Return (X, Y) of the center of cell containing provided text 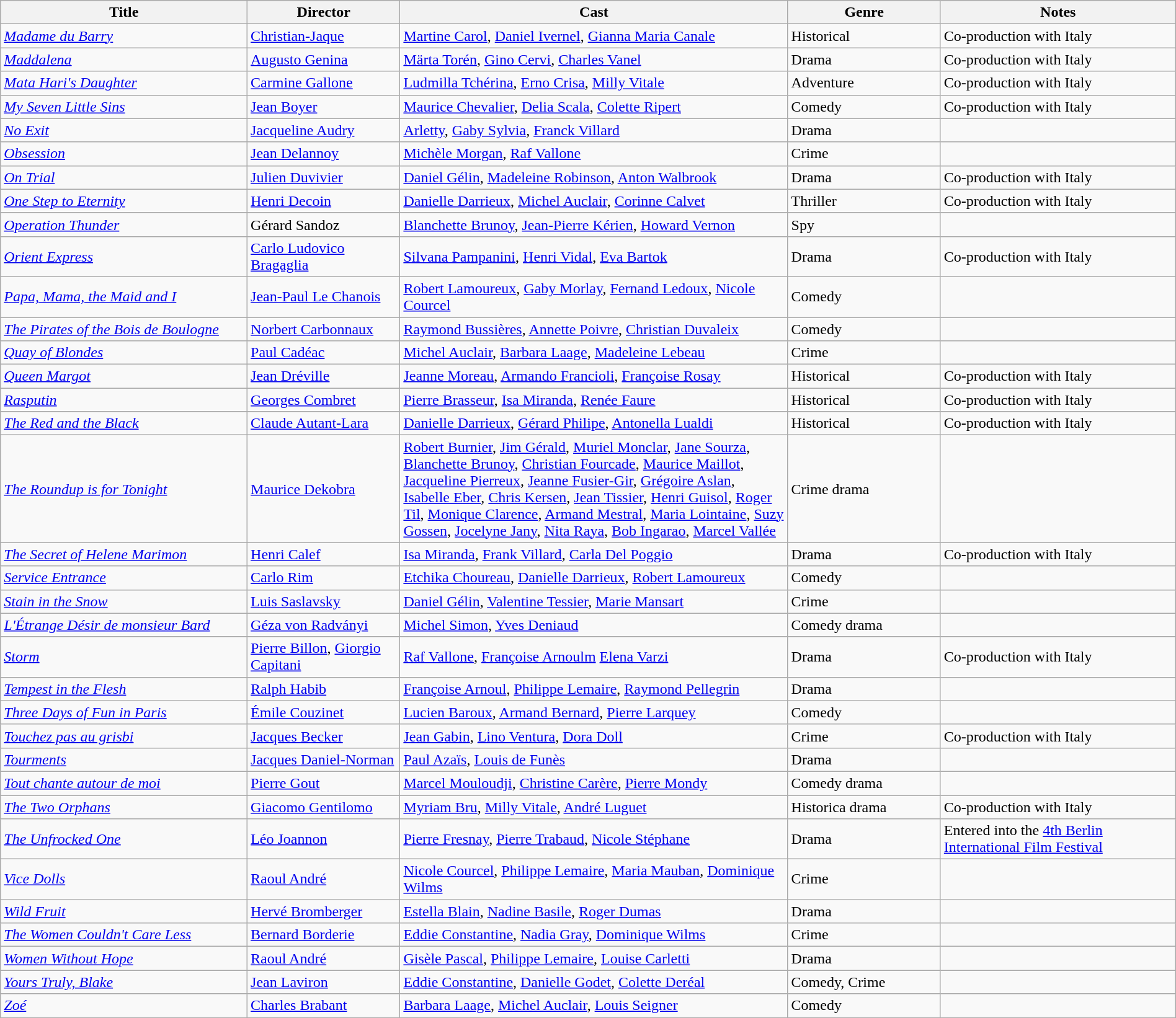
The Women Couldn't Care Less (124, 935)
Claude Autant-Lara (324, 423)
The Pirates of the Bois de Boulogne (124, 329)
The Red and the Black (124, 423)
Hervé Bromberger (324, 911)
Georges Combret (324, 400)
Entered into the 4th Berlin International Film Festival (1058, 839)
No Exit (124, 130)
Adventure (864, 83)
Papa, Mama, the Maid and I (124, 296)
The Secret of Helene Marimon (124, 554)
Danielle Darrieux, Gérard Philipe, Antonella Lualdi (594, 423)
Cast (594, 12)
My Seven Little Sins (124, 107)
Gérard Sandoz (324, 224)
Title (124, 12)
Christian-Jaque (324, 36)
Blanchette Brunoy, Jean-Pierre Kérien, Howard Vernon (594, 224)
Raymond Bussières, Annette Poivre, Christian Duvaleix (594, 329)
Tourments (124, 759)
Three Days of Fun in Paris (124, 712)
Paul Cadéac (324, 353)
Martine Carol, Daniel Ivernel, Gianna Maria Canale (594, 36)
Etchika Choureau, Danielle Darrieux, Robert Lamoureux (594, 578)
Julien Duvivier (324, 177)
Zoé (124, 1006)
Genre (864, 12)
Comedy, Crime (864, 982)
Danielle Darrieux, Michel Auclair, Corinne Calvet (594, 201)
Eddie Constantine, Danielle Godet, Colette Deréal (594, 982)
Gisèle Pascal, Philippe Lemaire, Louise Carletti (594, 958)
The Roundup is for Tonight (124, 489)
Géza von Radványi (324, 625)
Marcel Mouloudji, Christine Carère, Pierre Mondy (594, 783)
Michèle Morgan, Raf Vallone (594, 154)
Augusto Genina (324, 60)
Pierre Brasseur, Isa Miranda, Renée Faure (594, 400)
Queen Margot (124, 376)
Léo Joannon (324, 839)
Henri Decoin (324, 201)
Henri Calef (324, 554)
Orient Express (124, 257)
Obsession (124, 154)
Paul Azaïs, Louis de Funès (594, 759)
Maurice Dekobra (324, 489)
Pierre Gout (324, 783)
Robert Lamoureux, Gaby Morlay, Fernand Ledoux, Nicole Courcel (594, 296)
Isa Miranda, Frank Villard, Carla Del Poggio (594, 554)
Estella Blain, Nadine Basile, Roger Dumas (594, 911)
Daniel Gélin, Valentine Tessier, Marie Mansart (594, 601)
Tout chante autour de moi (124, 783)
Myriam Bru, Milly Vitale, André Luguet (594, 807)
Carlo Ludovico Bragaglia (324, 257)
Carlo Rim (324, 578)
Jacques Becker (324, 736)
Jean Dréville (324, 376)
The Unfrocked One (124, 839)
Carmine Gallone (324, 83)
Norbert Carbonnaux (324, 329)
Michel Simon, Yves Deniaud (594, 625)
Jean Gabin, Lino Ventura, Dora Doll (594, 736)
Émile Couzinet (324, 712)
Giacomo Gentilomo (324, 807)
Stain in the Snow (124, 601)
Jacqueline Audry (324, 130)
Madame du Barry (124, 36)
Thriller (864, 201)
Spy (864, 224)
Charles Brabant (324, 1006)
Women Without Hope (124, 958)
Rasputin (124, 400)
Jean-Paul Le Chanois (324, 296)
Luis Saslavsky (324, 601)
Crime drama (864, 489)
Daniel Gélin, Madeleine Robinson, Anton Walbrook (594, 177)
Historica drama (864, 807)
Michel Auclair, Barbara Laage, Madeleine Lebeau (594, 353)
Jeanne Moreau, Armando Francioli, Françoise Rosay (594, 376)
Storm (124, 657)
Yours Truly, Blake (124, 982)
Märta Torén, Gino Cervi, Charles Vanel (594, 60)
Lucien Baroux, Armand Bernard, Pierre Larquey (594, 712)
Eddie Constantine, Nadia Gray, Dominique Wilms (594, 935)
Françoise Arnoul, Philippe Lemaire, Raymond Pellegrin (594, 689)
Notes (1058, 12)
Director (324, 12)
Ralph Habib (324, 689)
Bernard Borderie (324, 935)
Mata Hari's Daughter (124, 83)
Pierre Fresnay, Pierre Trabaud, Nicole Stéphane (594, 839)
Jean Boyer (324, 107)
Quay of Blondes (124, 353)
Wild Fruit (124, 911)
Tempest in the Flesh (124, 689)
Maddalena (124, 60)
Pierre Billon, Giorgio Capitani (324, 657)
Operation Thunder (124, 224)
Raf Vallone, Françoise Arnoulm Elena Varzi (594, 657)
On Trial (124, 177)
Silvana Pampanini, Henri Vidal, Eva Bartok (594, 257)
Jacques Daniel-Norman (324, 759)
Maurice Chevalier, Delia Scala, Colette Ripert (594, 107)
Barbara Laage, Michel Auclair, Louis Seigner (594, 1006)
L'Étrange Désir de monsieur Bard (124, 625)
Jean Laviron (324, 982)
Ludmilla Tchérina, Erno Crisa, Milly Vitale (594, 83)
Jean Delannoy (324, 154)
Vice Dolls (124, 879)
One Step to Eternity (124, 201)
Nicole Courcel, Philippe Lemaire, Maria Mauban, Dominique Wilms (594, 879)
Arletty, Gaby Sylvia, Franck Villard (594, 130)
Service Entrance (124, 578)
The Two Orphans (124, 807)
Touchez pas au grisbi (124, 736)
